Output the [X, Y] coordinate of the center of the cell containing the given text.  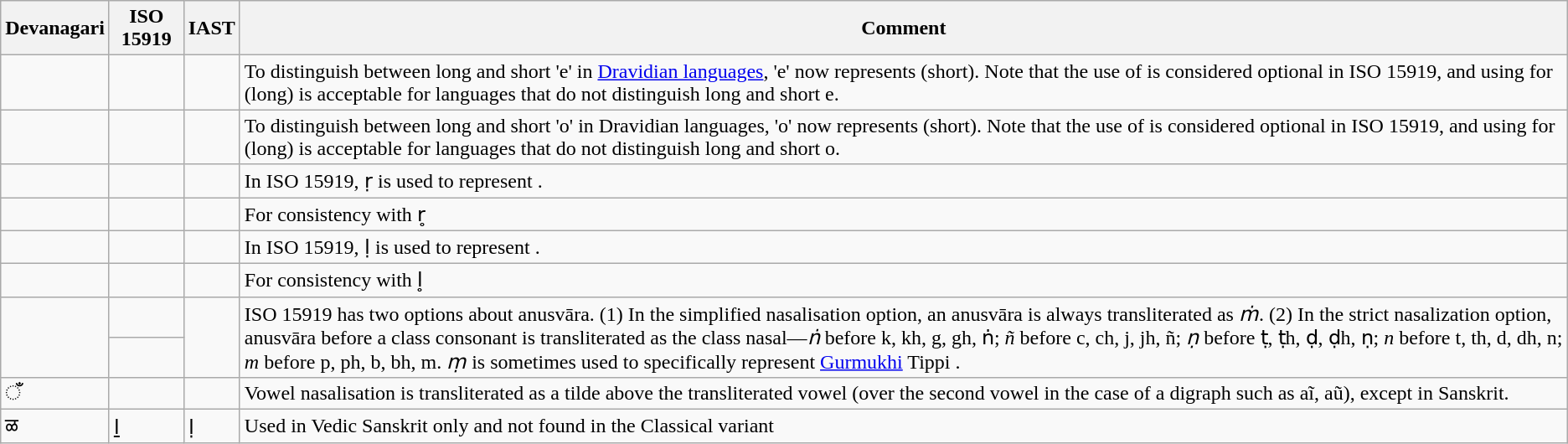
In ISO 15919, ṛ is used to represent . [903, 181]
In ISO 15919, ḷ is used to represent . [903, 247]
ḻ [146, 426]
For consistency with r̥ [903, 214]
Used in Vedic Sanskrit only and not found in the Classical variant [903, 426]
ISO 15919 [146, 28]
ळ [55, 426]
Comment [903, 28]
For consistency with l̥ [903, 281]
Devanagari [55, 28]
◌ँ [55, 394]
IAST [211, 28]
ḷ [211, 426]
